Identify which cell holds the provided text, then report its (X, Y) central coordinate. 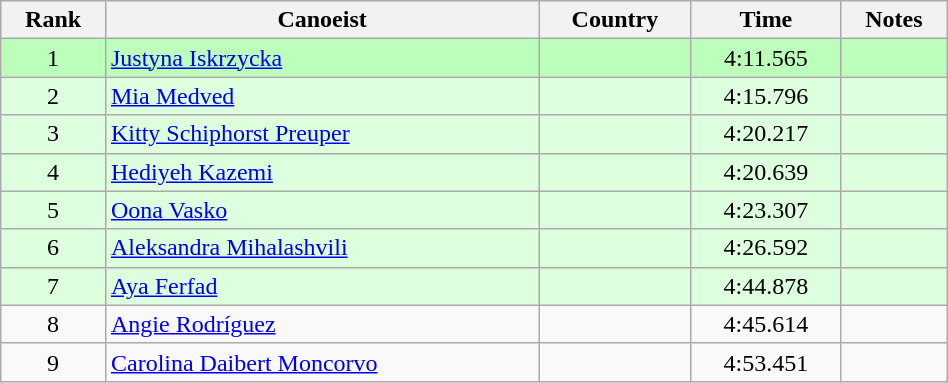
1 (54, 58)
Aya Ferfad (322, 286)
Hediyeh Kazemi (322, 172)
Mia Medved (322, 96)
8 (54, 324)
Aleksandra Mihalashvili (322, 248)
4:11.565 (766, 58)
Time (766, 20)
9 (54, 362)
Justyna Iskrzycka (322, 58)
Rank (54, 20)
4:23.307 (766, 210)
5 (54, 210)
4 (54, 172)
4:53.451 (766, 362)
4:44.878 (766, 286)
2 (54, 96)
4:45.614 (766, 324)
4:15.796 (766, 96)
Kitty Schiphorst Preuper (322, 134)
Angie Rodríguez (322, 324)
Notes (894, 20)
Canoeist (322, 20)
Country (615, 20)
Carolina Daibert Moncorvo (322, 362)
4:26.592 (766, 248)
4:20.217 (766, 134)
3 (54, 134)
6 (54, 248)
Oona Vasko (322, 210)
4:20.639 (766, 172)
7 (54, 286)
